Extract the (X, Y) coordinate from the center of the cell holding the provided text.  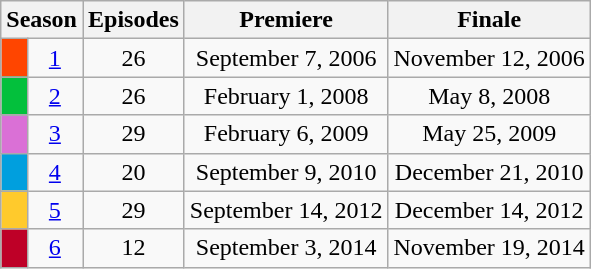
November 19, 2014 (489, 248)
5 (54, 210)
February 6, 2009 (286, 134)
Finale (489, 20)
2 (54, 96)
February 1, 2008 (286, 96)
1 (54, 58)
3 (54, 134)
20 (133, 172)
September 9, 2010 (286, 172)
May 8, 2008 (489, 96)
December 14, 2012 (489, 210)
May 25, 2009 (489, 134)
September 14, 2012 (286, 210)
Premiere (286, 20)
Episodes (133, 20)
December 21, 2010 (489, 172)
September 3, 2014 (286, 248)
12 (133, 248)
November 12, 2006 (489, 58)
September 7, 2006 (286, 58)
Season (42, 20)
4 (54, 172)
6 (54, 248)
